Locate the cell with the specified text and output its (x, y) center coordinate. 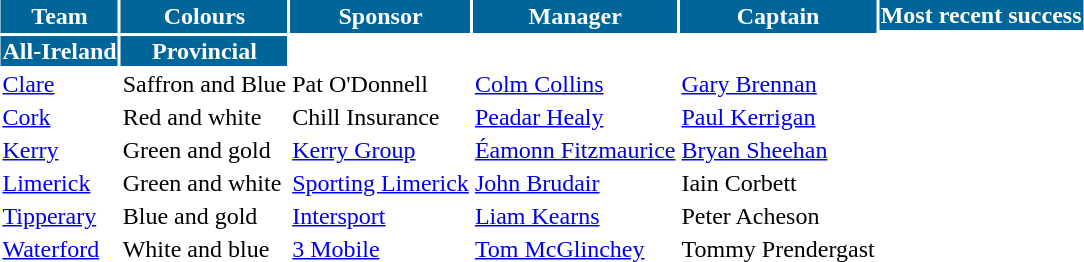
Saffron and Blue (204, 84)
Cork (60, 117)
Iain Corbett (778, 183)
Chill Insurance (381, 117)
Paul Kerrigan (778, 117)
Liam Kearns (575, 216)
Kerry Group (381, 150)
Provincial (204, 51)
Gary Brennan (778, 84)
Peter Acheson (778, 216)
Red and white (204, 117)
Clare (60, 84)
Pat O'Donnell (381, 84)
Sporting Limerick (381, 183)
Colours (204, 16)
Captain (778, 16)
Sponsor (381, 16)
Bryan Sheehan (778, 150)
Intersport (381, 216)
All-Ireland (60, 51)
Team (60, 16)
Limerick (60, 183)
Blue and gold (204, 216)
Most recent success (981, 15)
Manager (575, 16)
Green and white (204, 183)
Peadar Healy (575, 117)
John Brudair (575, 183)
Tipperary (60, 216)
Colm Collins (575, 84)
Kerry (60, 150)
Green and gold (204, 150)
Éamonn Fitzmaurice (575, 150)
